Pinpoint the cell where the given text exists, returning its [X, Y] midpoint coordinate. 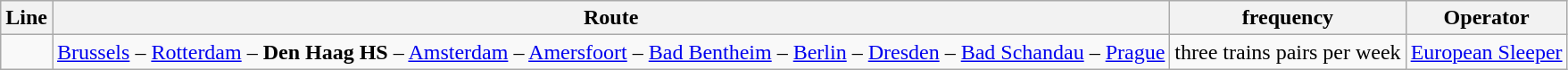
Route [610, 18]
three trains pairs per week [1288, 52]
European Sleeper [1487, 52]
Brussels – Rotterdam – Den Haag HS – Amsterdam – Amersfoort – Bad Bentheim – Berlin – Dresden – Bad Schandau – Prague [610, 52]
Line [27, 18]
frequency [1288, 18]
Operator [1487, 18]
